Determine the (x, y) coordinate at the center of the cell enclosing the given text.  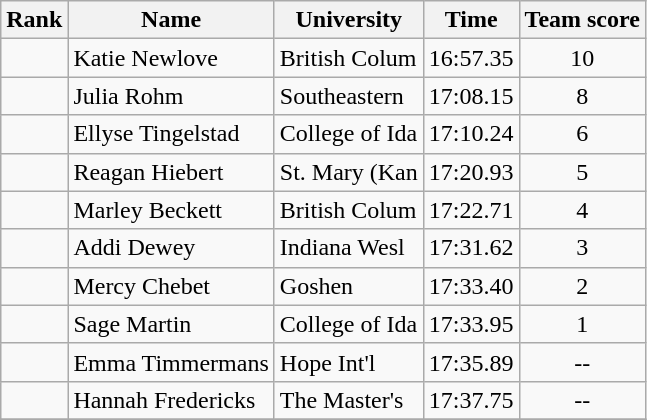
Name (171, 20)
Addi Dewey (171, 248)
Indiana Wesl (348, 248)
Southeastern (348, 96)
4 (582, 210)
Julia Rohm (171, 96)
10 (582, 58)
Reagan Hiebert (171, 172)
17:10.24 (471, 134)
17:33.40 (471, 286)
3 (582, 248)
Hope Int'l (348, 362)
Time (471, 20)
Goshen (348, 286)
The Master's (348, 400)
17:37.75 (471, 400)
Emma Timmermans (171, 362)
2 (582, 286)
17:31.62 (471, 248)
16:57.35 (471, 58)
17:35.89 (471, 362)
6 (582, 134)
Rank (34, 20)
1 (582, 324)
St. Mary (Kan (348, 172)
Ellyse Tingelstad (171, 134)
Team score (582, 20)
Katie Newlove (171, 58)
Sage Martin (171, 324)
17:20.93 (471, 172)
University (348, 20)
17:22.71 (471, 210)
8 (582, 96)
Marley Beckett (171, 210)
5 (582, 172)
Hannah Fredericks (171, 400)
Mercy Chebet (171, 286)
17:33.95 (471, 324)
17:08.15 (471, 96)
